Return (x, y) of the center of cell containing provided text 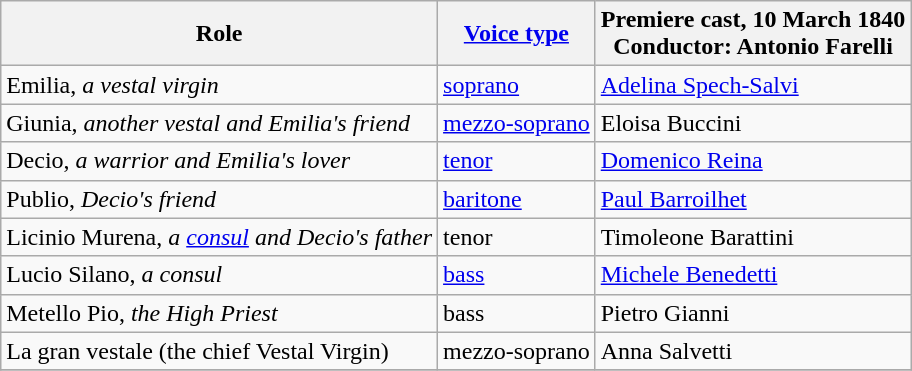
Paul Barroilhet (753, 199)
Premiere cast, 10 March 1840Conductor: Antonio Farelli (753, 34)
Domenico Reina (753, 161)
Licinio Murena, a consul and Decio's father (220, 237)
Eloisa Buccini (753, 123)
Michele Benedetti (753, 275)
Metello Pio, the High Priest (220, 313)
Emilia, a vestal virgin (220, 85)
Publio, Decio's friend (220, 199)
Adelina Spech-Salvi (753, 85)
Giunia, another vestal and Emilia's friend (220, 123)
Role (220, 34)
Pietro Gianni (753, 313)
soprano (517, 85)
Lucio Silano, a consul (220, 275)
Decio, a warrior and Emilia's lover (220, 161)
baritone (517, 199)
Timoleone Barattini (753, 237)
Voice type (517, 34)
La gran vestale (the chief Vestal Virgin) (220, 351)
Anna Salvetti (753, 351)
